Capture the cell that displays the provided text and extract its [x, y] central coordinate. 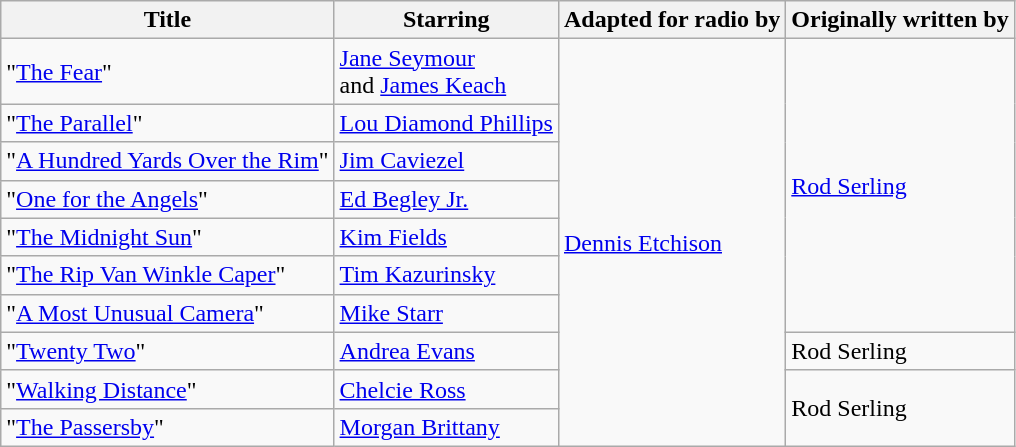
Mike Starr [446, 313]
Lou Diamond Phillips [446, 123]
Morgan Brittany [446, 427]
Andrea Evans [446, 351]
"Walking Distance" [168, 389]
"The Rip Van Winkle Caper" [168, 275]
"The Passersby" [168, 427]
"A Most Unusual Camera" [168, 313]
Chelcie Ross [446, 389]
"One for the Angels" [168, 199]
"The Fear" [168, 72]
Ed Begley Jr. [446, 199]
Tim Kazurinsky [446, 275]
Starring [446, 20]
"Twenty Two" [168, 351]
Adapted for radio by [672, 20]
Title [168, 20]
"The Midnight Sun" [168, 237]
Kim Fields [446, 237]
Jane Seymourand James Keach [446, 72]
Dennis Etchison [672, 243]
Originally written by [900, 20]
"The Parallel" [168, 123]
Jim Caviezel [446, 161]
"A Hundred Yards Over the Rim" [168, 161]
